Extract the (X, Y) coordinate from the center of the cell holding the provided text.  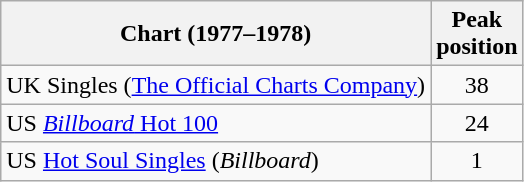
UK Singles (The Official Charts Company) (216, 85)
Peakposition (477, 34)
US Billboard Hot 100 (216, 123)
38 (477, 85)
24 (477, 123)
US Hot Soul Singles (Billboard) (216, 161)
Chart (1977–1978) (216, 34)
1 (477, 161)
